Extract the [x, y] coordinate from the center of the cell holding the provided text.  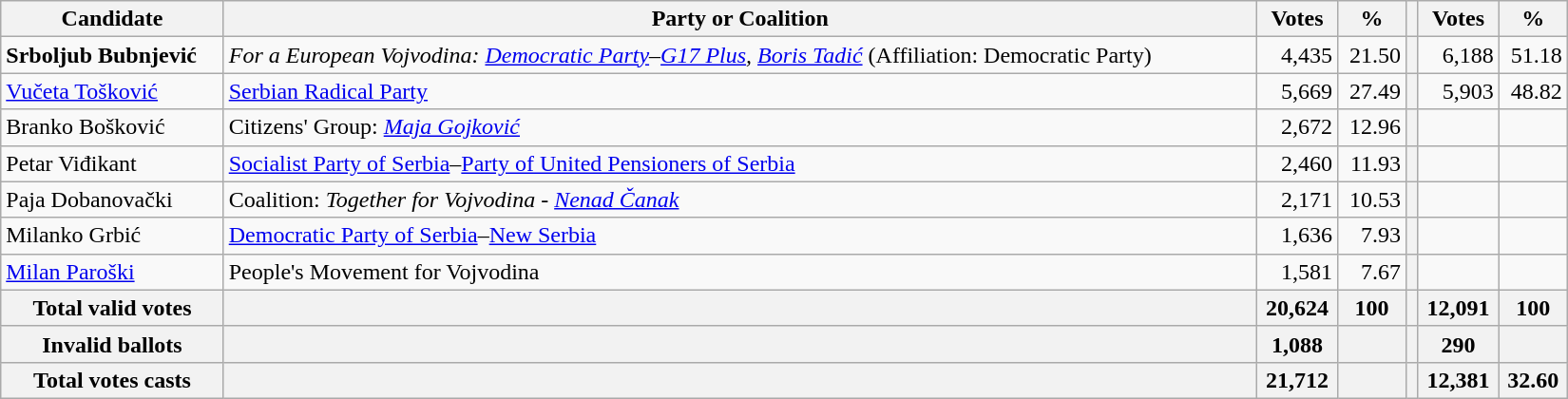
Branko Bošković [112, 127]
5,669 [1296, 91]
12.96 [1372, 127]
48.82 [1533, 91]
Socialist Party of Serbia–Party of United Pensioners of Serbia [739, 163]
Candidate [112, 19]
290 [1458, 344]
6,188 [1458, 55]
1,636 [1296, 236]
Serbian Radical Party [739, 91]
27.49 [1372, 91]
Invalid ballots [112, 344]
12,091 [1458, 308]
For a European Vojvodina: Democratic Party–G17 Plus, Boris Tadić (Affiliation: Democratic Party) [739, 55]
21,712 [1296, 380]
20,624 [1296, 308]
10.53 [1372, 199]
1,581 [1296, 272]
32.60 [1533, 380]
12,381 [1458, 380]
5,903 [1458, 91]
2,171 [1296, 199]
Coalition: Together for Vojvodina - Nenad Čanak [739, 199]
21.50 [1372, 55]
11.93 [1372, 163]
Milanko Grbić [112, 236]
2,672 [1296, 127]
Total votes casts [112, 380]
Paja Dobanovački [112, 199]
Srboljub Bubnjević [112, 55]
7.67 [1372, 272]
51.18 [1533, 55]
1,088 [1296, 344]
Vučeta Tošković [112, 91]
Petar Viđikant [112, 163]
Total valid votes [112, 308]
Party or Coalition [739, 19]
7.93 [1372, 236]
2,460 [1296, 163]
4,435 [1296, 55]
Citizens' Group: Maja Gojković [739, 127]
Milan Paroški [112, 272]
People's Movement for Vojvodina [739, 272]
Democratic Party of Serbia–New Serbia [739, 236]
